Search for the cell housing the specified text and yield its (X, Y) center coordinate. 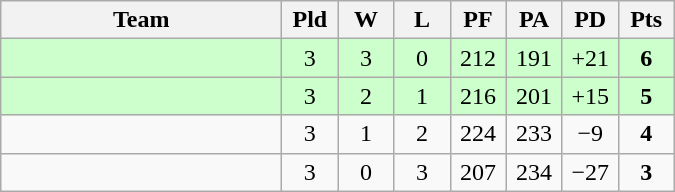
PA (534, 20)
224 (478, 134)
6 (646, 58)
−9 (590, 134)
212 (478, 58)
Pld (310, 20)
201 (534, 96)
L (422, 20)
216 (478, 96)
+15 (590, 96)
5 (646, 96)
234 (534, 172)
W (366, 20)
191 (534, 58)
Pts (646, 20)
−27 (590, 172)
207 (478, 172)
233 (534, 134)
+21 (590, 58)
PD (590, 20)
Team (142, 20)
4 (646, 134)
PF (478, 20)
